Return (x, y) of the center of cell containing provided text 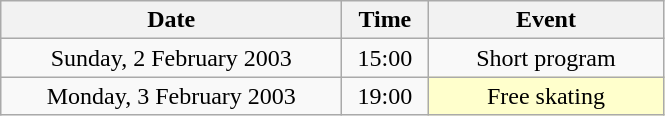
Time (385, 20)
Free skating (546, 96)
15:00 (385, 58)
Date (172, 20)
Monday, 3 February 2003 (172, 96)
Sunday, 2 February 2003 (172, 58)
Short program (546, 58)
19:00 (385, 96)
Event (546, 20)
